Provide the [x, y] coordinate of the cell's center where the given text is located.  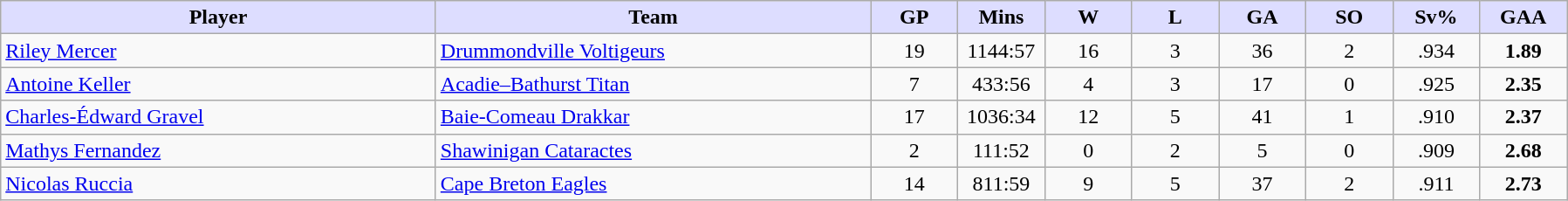
Acadie–Bathurst Titan [653, 84]
433:56 [1002, 84]
Charles-Édward Gravel [218, 117]
Shawinigan Cataractes [653, 150]
1036:34 [1002, 117]
36 [1263, 51]
12 [1088, 117]
Mathys Fernandez [218, 150]
GAA [1523, 17]
Riley Mercer [218, 51]
1144:57 [1002, 51]
19 [914, 51]
7 [914, 84]
9 [1088, 184]
Player [218, 17]
.934 [1436, 51]
4 [1088, 84]
W [1088, 17]
2.73 [1523, 184]
2.35 [1523, 84]
.909 [1436, 150]
.910 [1436, 117]
Sv% [1436, 17]
41 [1263, 117]
Team [653, 17]
Nicolas Ruccia [218, 184]
.925 [1436, 84]
Drummondville Voltigeurs [653, 51]
37 [1263, 184]
.911 [1436, 184]
1 [1349, 117]
111:52 [1002, 150]
16 [1088, 51]
14 [914, 184]
GA [1263, 17]
L [1175, 17]
Baie-Comeau Drakkar [653, 117]
811:59 [1002, 184]
Cape Breton Eagles [653, 184]
Antoine Keller [218, 84]
2.37 [1523, 117]
SO [1349, 17]
2.68 [1523, 150]
1.89 [1523, 51]
Mins [1002, 17]
GP [914, 17]
